Output the [x, y] coordinate of the center of the cell containing the given text.  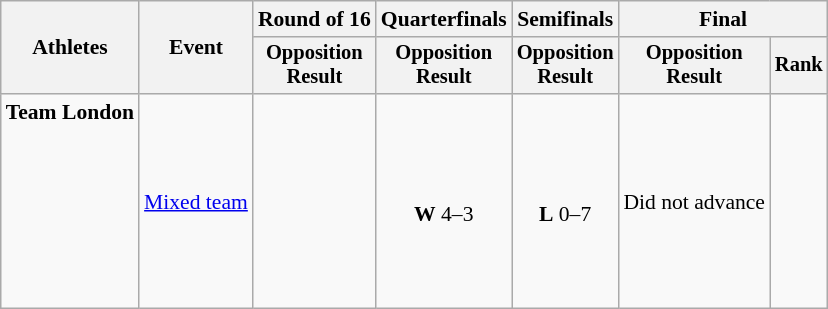
L 0–7 [566, 201]
Athletes [70, 48]
Did not advance [694, 201]
Round of 16 [314, 19]
W 4–3 [444, 201]
Quarterfinals [444, 19]
Semifinals [566, 19]
Event [196, 48]
Team London [70, 201]
Final [722, 19]
Rank [799, 66]
Mixed team [196, 201]
